Extract the (X, Y) coordinate from the center of the cell holding the provided text.  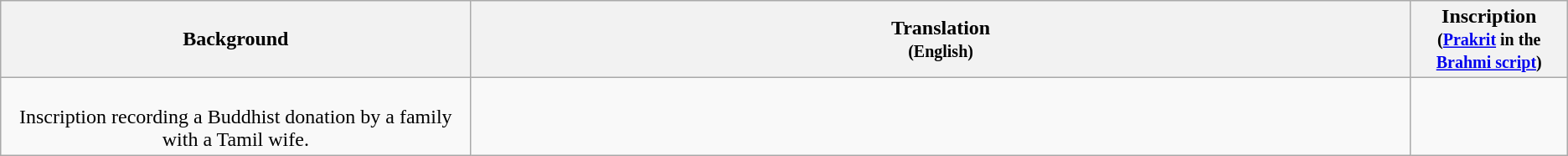
Inscription recording a Buddhist donation by a family with a Tamil wife. (236, 117)
Background (236, 39)
Inscription(Prakrit in the Brahmi script) (1489, 39)
Translation(English) (941, 39)
